Determine the [x, y] coordinate at the center of the cell enclosing the given text.  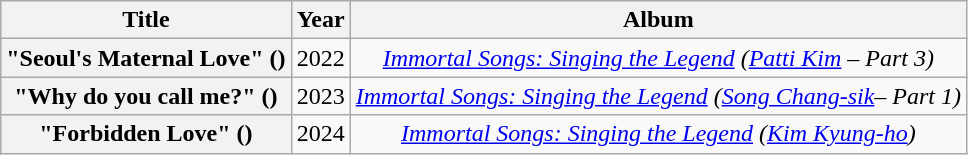
2024 [320, 134]
Immortal Songs: Singing the Legend (Song Chang-sik– Part 1) [658, 96]
Immortal Songs: Singing the Legend (Patti Kim – Part 3) [658, 58]
Album [658, 20]
"Seoul's Maternal Love" () [146, 58]
Immortal Songs: Singing the Legend (Kim Kyung-ho) [658, 134]
Title [146, 20]
2022 [320, 58]
Year [320, 20]
2023 [320, 96]
"Why do you call me?" () [146, 96]
"Forbidden Love" () [146, 134]
